Determine the (x, y) coordinate at the center of the cell enclosing the given text.  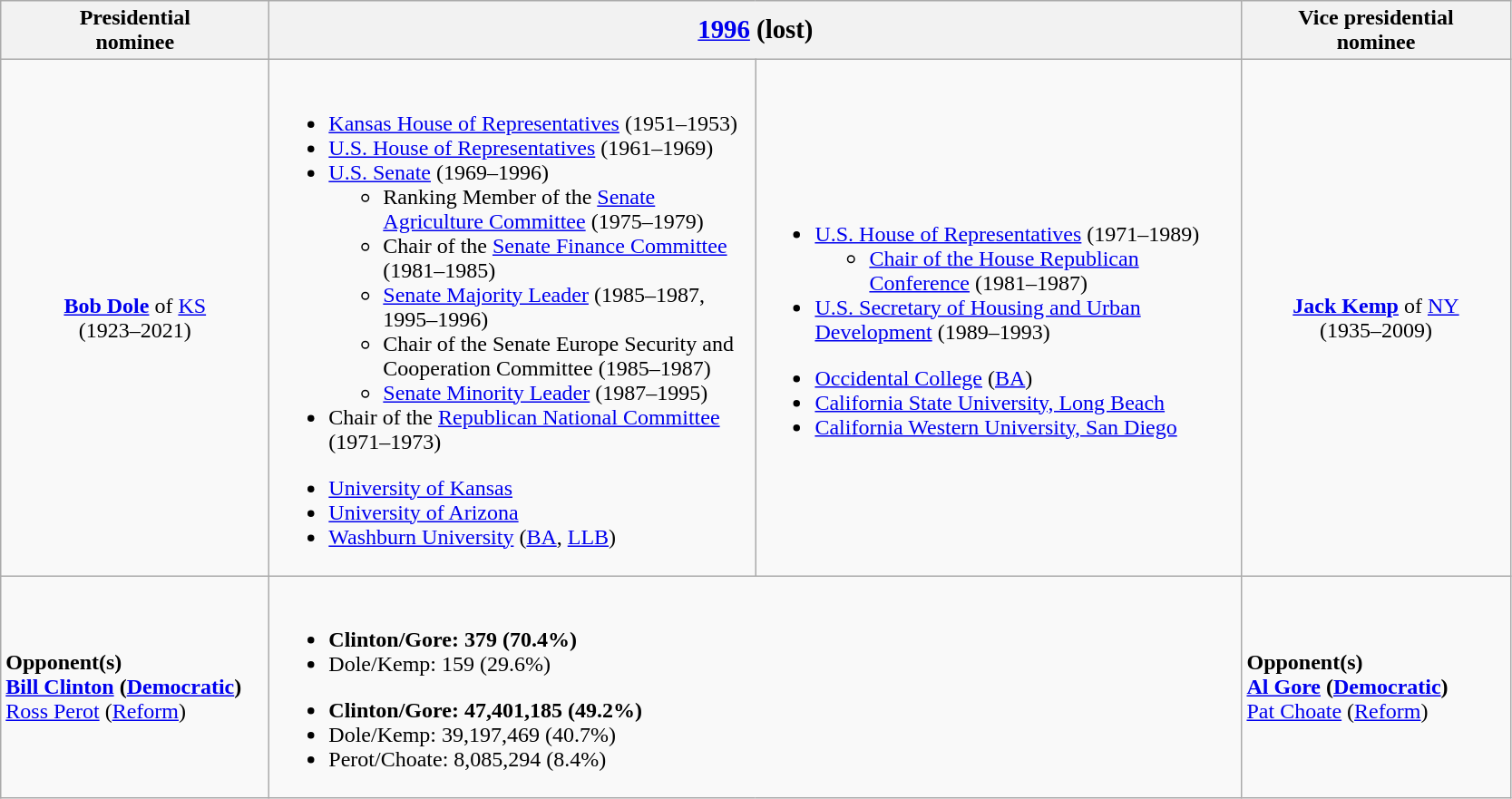
Opponent(s)Al Gore (Democratic)Pat Choate (Reform) (1376, 687)
Jack Kemp of NY(1935–2009) (1376, 317)
Vice presidentialnominee (1376, 31)
1996 (lost) (756, 31)
Presidentialnominee (135, 31)
Opponent(s)Bill Clinton (Democratic)Ross Perot (Reform) (135, 687)
Bob Dole of KS(1923–2021) (135, 317)
Clinton/Gore: 379 (70.4%)Dole/Kemp: 159 (29.6%)Clinton/Gore: 47,401,185 (49.2%)Dole/Kemp: 39,197,469 (40.7%)Perot/Choate: 8,085,294 (8.4%) (756, 687)
